For the text-containing cell, return its midpoint in (x, y) coordinate format. 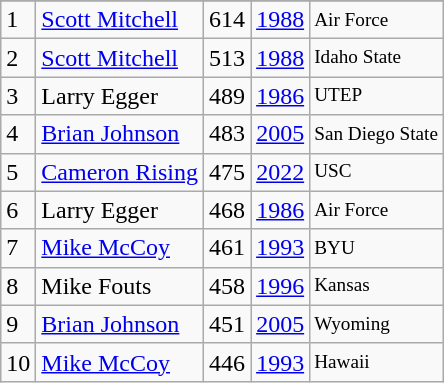
468 (228, 210)
7 (18, 248)
San Diego State (376, 134)
Kansas (376, 286)
614 (228, 20)
10 (18, 362)
Hawaii (376, 362)
489 (228, 96)
483 (228, 134)
Idaho State (376, 58)
USC (376, 172)
Wyoming (376, 324)
Mike Fouts (120, 286)
2022 (280, 172)
UTEP (376, 96)
451 (228, 324)
513 (228, 58)
2 (18, 58)
446 (228, 362)
6 (18, 210)
4 (18, 134)
461 (228, 248)
1 (18, 20)
BYU (376, 248)
9 (18, 324)
3 (18, 96)
Cameron Rising (120, 172)
475 (228, 172)
458 (228, 286)
1996 (280, 286)
5 (18, 172)
8 (18, 286)
